Scan for the cell matching the given text and deliver its (X, Y) coordinate at center. 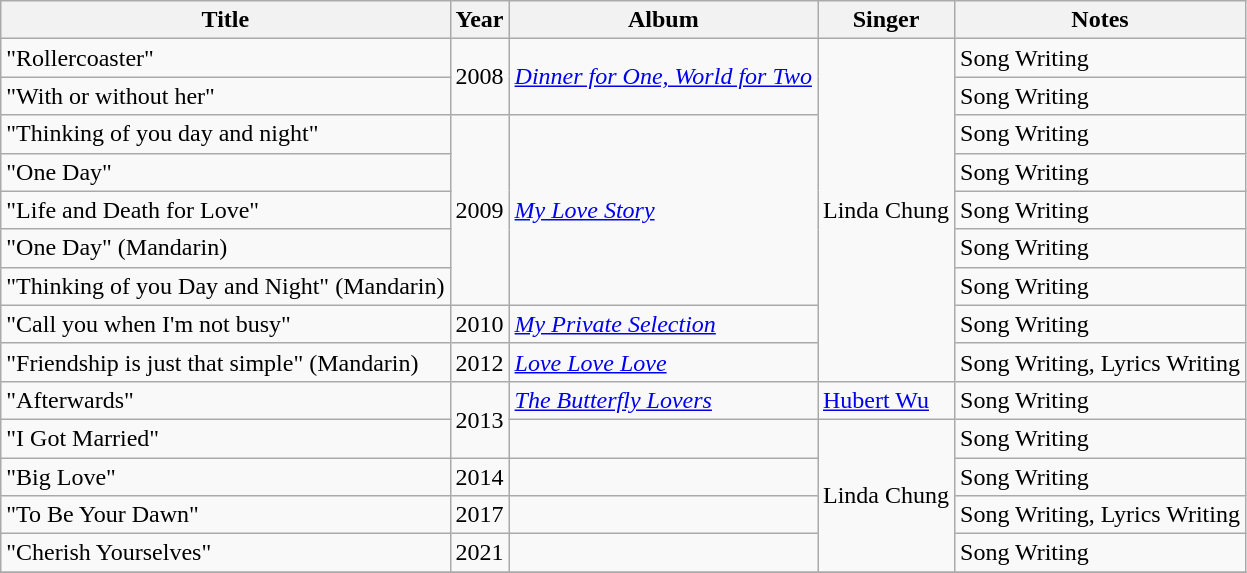
"Thinking of you Day and Night" (Mandarin) (226, 286)
"Life and Death for Love" (226, 210)
Year (480, 20)
Hubert Wu (886, 400)
"One Day" (226, 172)
Love Love Love (663, 362)
2012 (480, 362)
2010 (480, 324)
My Private Selection (663, 324)
"Call you when I'm not busy" (226, 324)
"To Be Your Dawn" (226, 515)
2009 (480, 210)
Singer (886, 20)
2021 (480, 553)
"Cherish Yourselves" (226, 553)
"With or without her" (226, 96)
"Thinking of you day and night" (226, 134)
2008 (480, 77)
"Rollercoaster" (226, 58)
2013 (480, 419)
"Afterwards" (226, 400)
"Big Love" (226, 477)
Title (226, 20)
The Butterfly Lovers (663, 400)
Notes (1100, 20)
My Love Story (663, 210)
Album (663, 20)
"I Got Married" (226, 438)
2014 (480, 477)
"One Day" (Mandarin) (226, 248)
Dinner for One, World for Two (663, 77)
"Friendship is just that simple" (Mandarin) (226, 362)
2017 (480, 515)
